Capture the cell that displays the provided text and extract its [X, Y] central coordinate. 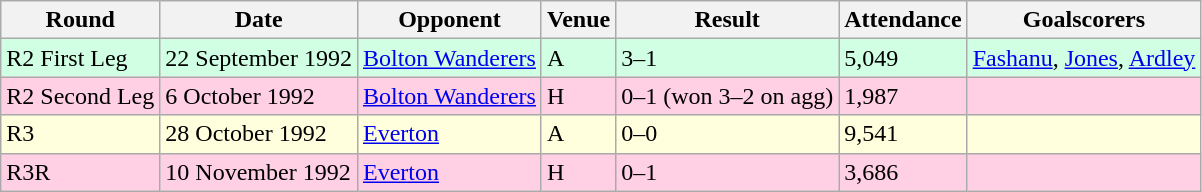
0–1 [728, 172]
Venue [578, 20]
R2 First Leg [80, 58]
0–1 (won 3–2 on agg) [728, 96]
Goalscorers [1084, 20]
0–0 [728, 134]
6 October 1992 [259, 96]
9,541 [903, 134]
Round [80, 20]
10 November 1992 [259, 172]
Result [728, 20]
R3R [80, 172]
Attendance [903, 20]
R3 [80, 134]
1,987 [903, 96]
5,049 [903, 58]
3–1 [728, 58]
Opponent [449, 20]
R2 Second Leg [80, 96]
Date [259, 20]
28 October 1992 [259, 134]
Fashanu, Jones, Ardley [1084, 58]
3,686 [903, 172]
22 September 1992 [259, 58]
